Find where the given text appears and provide that cell's center as [X, Y] coordinate. 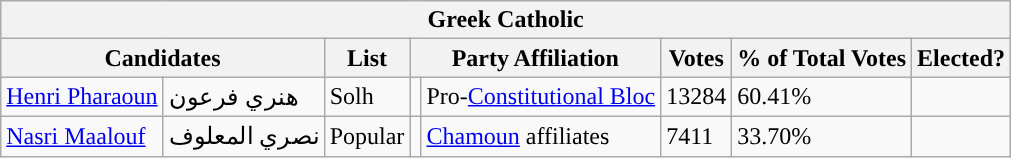
% of Total Votes [822, 58]
Nasri Maalouf [82, 136]
Elected? [962, 58]
33.70% [822, 136]
Greek Catholic [506, 20]
Votes [696, 58]
نصري المعلوف [244, 136]
60.41% [822, 97]
Pro-Constitutional Bloc [541, 97]
Solh [367, 97]
Candidates [162, 58]
13284 [696, 97]
7411 [696, 136]
هنري فرعون [244, 97]
Chamoun affiliates [541, 136]
Henri Pharaoun [82, 97]
Popular [367, 136]
List [367, 58]
Party Affiliation [536, 58]
